Locate the cell with the specified text and output its [X, Y] center coordinate. 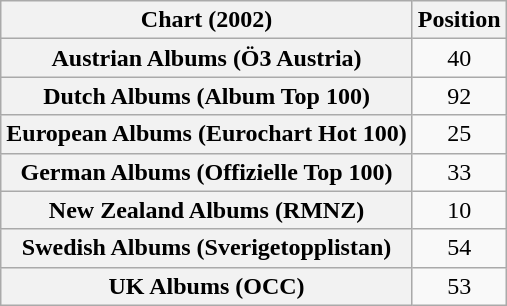
Position [459, 20]
New Zealand Albums (RMNZ) [207, 210]
UK Albums (OCC) [207, 286]
25 [459, 134]
33 [459, 172]
Swedish Albums (Sverigetopplistan) [207, 248]
54 [459, 248]
92 [459, 96]
53 [459, 286]
40 [459, 58]
10 [459, 210]
European Albums (Eurochart Hot 100) [207, 134]
Chart (2002) [207, 20]
German Albums (Offizielle Top 100) [207, 172]
Austrian Albums (Ö3 Austria) [207, 58]
Dutch Albums (Album Top 100) [207, 96]
